Extract the [X, Y] coordinate from the center of the cell holding the provided text.  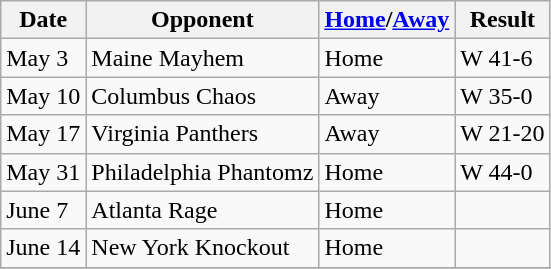
Philadelphia Phantomz [202, 172]
May 31 [44, 172]
June 14 [44, 248]
Opponent [202, 20]
May 10 [44, 96]
W 21-20 [502, 134]
W 44-0 [502, 172]
Home/Away [387, 20]
Atlanta Rage [202, 210]
May 17 [44, 134]
Maine Mayhem [202, 58]
May 3 [44, 58]
June 7 [44, 210]
W 35-0 [502, 96]
W 41-6 [502, 58]
Date [44, 20]
New York Knockout [202, 248]
Virginia Panthers [202, 134]
Columbus Chaos [202, 96]
Result [502, 20]
